Identify which cell holds the provided text, then report its (x, y) central coordinate. 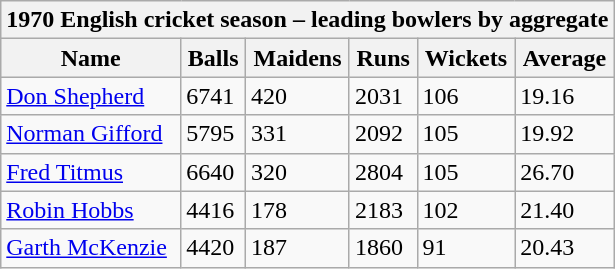
2031 (383, 96)
1970 English cricket season – leading bowlers by aggregate (308, 20)
6741 (214, 96)
Name (91, 58)
Runs (383, 58)
Maidens (298, 58)
19.16 (564, 96)
Balls (214, 58)
5795 (214, 134)
Average (564, 58)
Wickets (466, 58)
20.43 (564, 248)
106 (466, 96)
187 (298, 248)
Norman Gifford (91, 134)
4416 (214, 210)
Robin Hobbs (91, 210)
26.70 (564, 172)
2804 (383, 172)
4420 (214, 248)
21.40 (564, 210)
Garth McKenzie (91, 248)
178 (298, 210)
2183 (383, 210)
331 (298, 134)
102 (466, 210)
320 (298, 172)
6640 (214, 172)
1860 (383, 248)
420 (298, 96)
2092 (383, 134)
19.92 (564, 134)
Fred Titmus (91, 172)
Don Shepherd (91, 96)
91 (466, 248)
